For the text-containing cell, return its midpoint in (x, y) coordinate format. 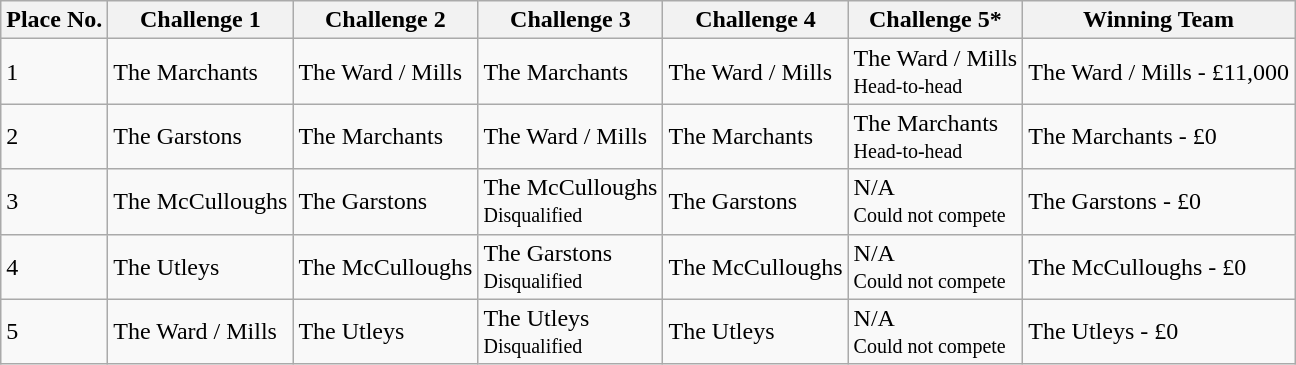
The McCulloughs - £0 (1159, 266)
The MarchantsHead-to-head (936, 136)
1 (54, 72)
Winning Team (1159, 20)
The UtleysDisqualified (570, 332)
Challenge 5* (936, 20)
4 (54, 266)
The GarstonsDisqualified (570, 266)
The Ward / MillsHead-to-head (936, 72)
The Marchants - £0 (1159, 136)
Challenge 3 (570, 20)
The Utleys - £0 (1159, 332)
The McCulloughsDisqualified (570, 202)
Challenge 2 (386, 20)
5 (54, 332)
Challenge 1 (200, 20)
The Ward / Mills - £11,000 (1159, 72)
The Garstons - £0 (1159, 202)
Challenge 4 (756, 20)
Place No. (54, 20)
3 (54, 202)
2 (54, 136)
